Determine the (X, Y) coordinate at the center of the cell enclosing the given text.  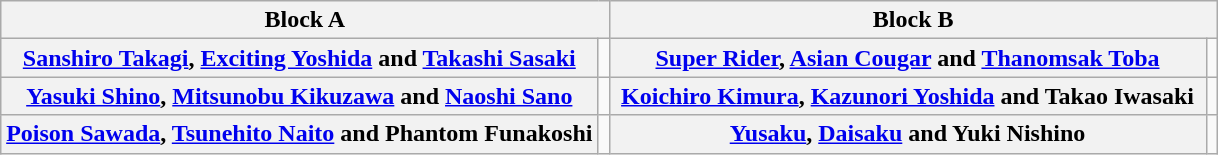
Sanshiro Takagi, Exciting Yoshida and Takashi Sasaki (300, 58)
Block B (913, 20)
Yasuki Shino, Mitsunobu Kikuzawa and Naoshi Sano (300, 96)
Block A (305, 20)
Yusaku, Daisaku and Yuki Nishino (908, 134)
Koichiro Kimura, Kazunori Yoshida and Takao Iwasaki (908, 96)
Poison Sawada, Tsunehito Naito and Phantom Funakoshi (300, 134)
Super Rider, Asian Cougar and Thanomsak Toba (908, 58)
